Find where the given text appears and provide that cell's center as (X, Y) coordinate. 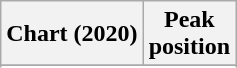
Chart (2020) (72, 34)
Peakposition (189, 34)
